Provide the (X, Y) coordinate of the cell's center where the given text is located.  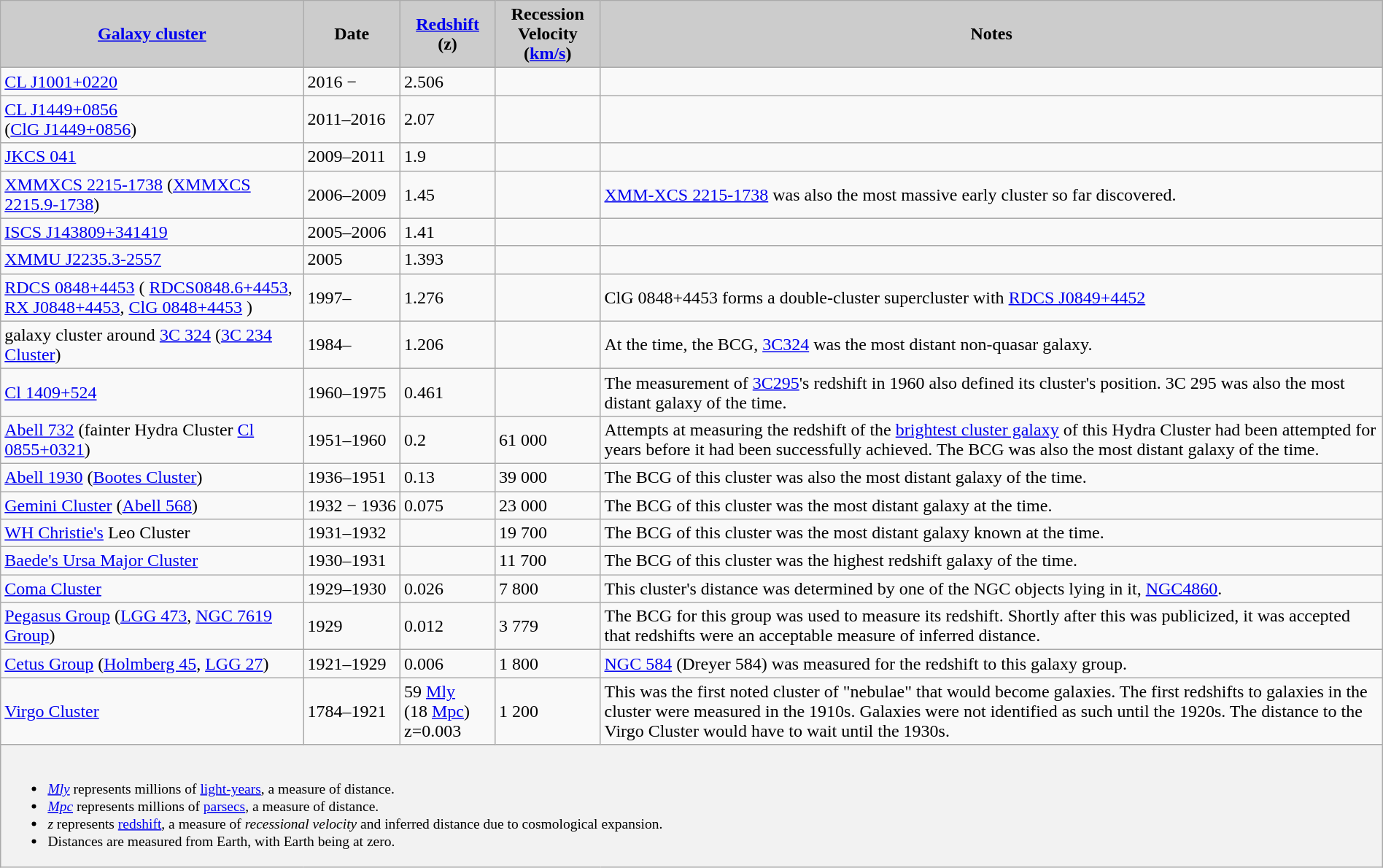
19 700 (548, 533)
JKCS 041 (152, 157)
Abell 732 (fainter Hydra Cluster Cl 0855+0321) (152, 439)
WH Christie's Leo Cluster (152, 533)
1.45 (448, 194)
ClG 0848+4453 forms a double-cluster supercluster with RDCS J0849+4452 (991, 298)
CL J1001+0220 (152, 82)
At the time, the BCG, 3C324 was the most distant non-quasar galaxy. (991, 344)
1921–1929 (352, 664)
Abell 1930 (Bootes Cluster) (152, 477)
Baede's Ursa Major Cluster (152, 561)
Galaxy cluster (152, 34)
1997– (352, 298)
1.9 (448, 157)
Coma Cluster (152, 589)
Cl 1409+524 (152, 392)
2011–2016 (352, 120)
39 000 (548, 477)
1932 − 1936 (352, 505)
7 800 (548, 589)
This cluster's distance was determined by one of the NGC objects lying in it, NGC4860. (991, 589)
2009–2011 (352, 157)
CL J1449+0856 (ClG J1449+0856) (152, 120)
1.41 (448, 232)
23 000 (548, 505)
ISCS J143809+341419 (152, 232)
2005 (352, 260)
NGC 584 (Dreyer 584) was measured for the redshift to this galaxy group. (991, 664)
Virgo Cluster (152, 711)
1929 (352, 626)
Redshift (z) (448, 34)
3 779 (548, 626)
2.07 (448, 120)
1.206 (448, 344)
0.075 (448, 505)
galaxy cluster around 3C 324 (3C 234 Cluster) (152, 344)
Recession Velocity (km/s) (548, 34)
The BCG of this cluster was the most distant galaxy at the time. (991, 505)
2016 − (352, 82)
1929–1930 (352, 589)
XMMXCS 2215-1738 (XMMXCS 2215.9-1738) (152, 194)
The BCG of this cluster was the highest redshift galaxy of the time. (991, 561)
1 200 (548, 711)
0.026 (448, 589)
11 700 (548, 561)
1.276 (448, 298)
Notes (991, 34)
61 000 (548, 439)
Gemini Cluster (Abell 568) (152, 505)
1984– (352, 344)
1931–1932 (352, 533)
The measurement of 3C295's redshift in 1960 also defined its cluster's position. 3C 295 was also the most distant galaxy of the time. (991, 392)
XMM-XCS 2215-1738 was also the most massive early cluster so far discovered. (991, 194)
1936–1951 (352, 477)
0.461 (448, 392)
2.506 (448, 82)
1951–1960 (352, 439)
59 Mly (18 Mpc) z=0.003 (448, 711)
2005–2006 (352, 232)
Cetus Group (Holmberg 45, LGG 27) (152, 664)
2006–2009 (352, 194)
1960–1975 (352, 392)
1930–1931 (352, 561)
The BCG of this cluster was also the most distant galaxy of the time. (991, 477)
1.393 (448, 260)
1 800 (548, 664)
0.012 (448, 626)
Pegasus Group (LGG 473, NGC 7619 Group) (152, 626)
0.2 (448, 439)
XMMU J2235.3-2557 (152, 260)
0.006 (448, 664)
The BCG of this cluster was the most distant galaxy known at the time. (991, 533)
Date (352, 34)
1784–1921 (352, 711)
RDCS 0848+4453 ( RDCS0848.6+4453, RX J0848+4453, ClG 0848+4453 ) (152, 298)
0.13 (448, 477)
